Search for the cell housing the specified text and yield its [X, Y] center coordinate. 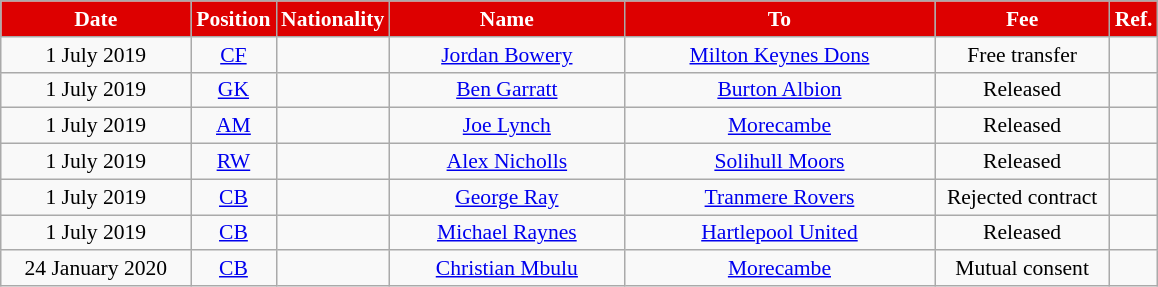
RW [234, 162]
Position [234, 19]
Jordan Bowery [506, 55]
GK [234, 90]
Solihull Moors [779, 162]
George Ray [506, 197]
AM [234, 126]
Joe Lynch [506, 126]
Name [506, 19]
Ref. [1134, 19]
Ben Garratt [506, 90]
Burton Albion [779, 90]
Alex Nicholls [506, 162]
Rejected contract [1022, 197]
Date [96, 19]
Michael Raynes [506, 233]
24 January 2020 [96, 269]
Milton Keynes Dons [779, 55]
To [779, 19]
CF [234, 55]
Fee [1022, 19]
Mutual consent [1022, 269]
Nationality [332, 19]
Christian Mbulu [506, 269]
Hartlepool United [779, 233]
Tranmere Rovers [779, 197]
Free transfer [1022, 55]
